Pinpoint the cell where the given text exists, returning its [x, y] midpoint coordinate. 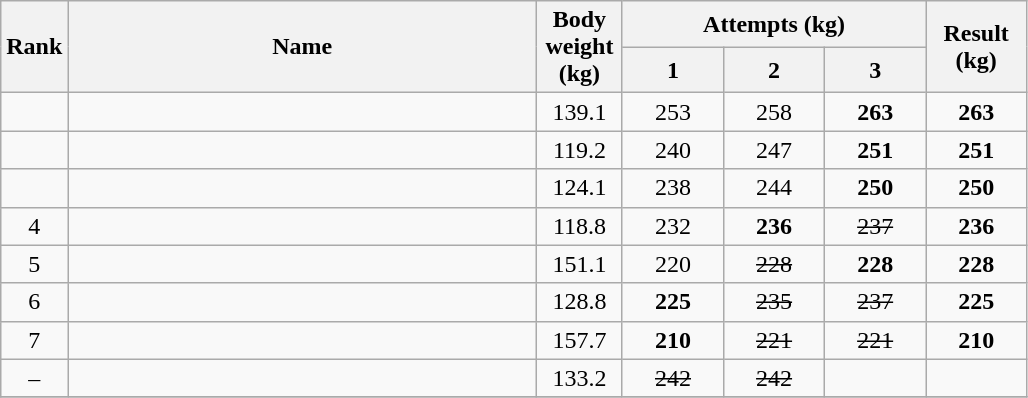
1 [672, 70]
133.2 [579, 378]
124.1 [579, 188]
6 [34, 302]
Name [302, 47]
238 [672, 188]
139.1 [579, 112]
253 [672, 112]
232 [672, 226]
118.8 [579, 226]
Result (kg) [976, 47]
128.8 [579, 302]
258 [774, 112]
5 [34, 264]
2 [774, 70]
247 [774, 150]
151.1 [579, 264]
220 [672, 264]
157.7 [579, 340]
244 [774, 188]
235 [774, 302]
3 [876, 70]
Body weight (kg) [579, 47]
Rank [34, 47]
7 [34, 340]
– [34, 378]
4 [34, 226]
Attempts (kg) [774, 24]
240 [672, 150]
119.2 [579, 150]
